Pinpoint the cell where the given text exists, returning its [X, Y] midpoint coordinate. 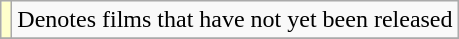
Denotes films that have not yet been released [235, 20]
